Find where the given text appears and provide that cell's center as (x, y) coordinate. 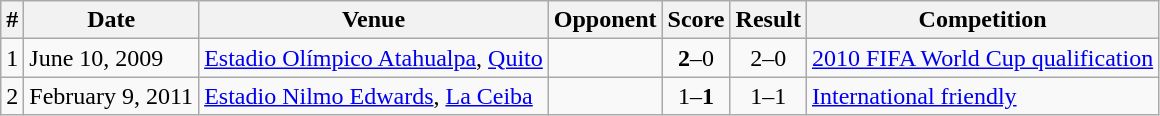
Venue (374, 20)
Result (768, 20)
Estadio Olímpico Atahualpa, Quito (374, 58)
1 (12, 58)
June 10, 2009 (112, 58)
February 9, 2011 (112, 96)
# (12, 20)
Score (696, 20)
Competition (982, 20)
Date (112, 20)
Estadio Nilmo Edwards, La Ceiba (374, 96)
International friendly (982, 96)
2010 FIFA World Cup qualification (982, 58)
Opponent (605, 20)
2 (12, 96)
